Capture the cell that displays the provided text and extract its [x, y] central coordinate. 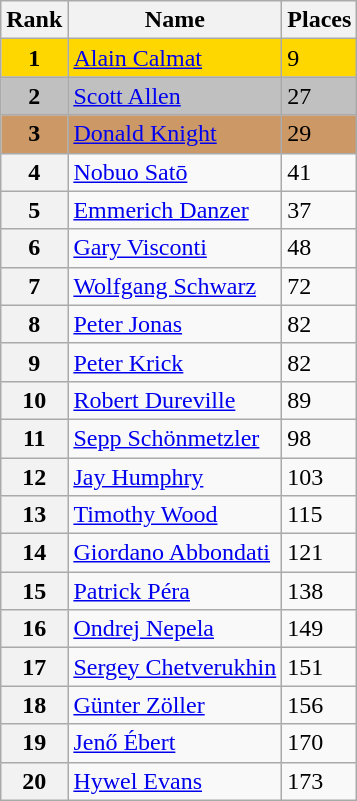
10 [34, 400]
14 [34, 553]
1 [34, 58]
Places [320, 20]
Scott Allen [175, 96]
8 [34, 324]
Ondrej Nepela [175, 629]
4 [34, 172]
2 [34, 96]
27 [320, 96]
173 [320, 781]
Wolfgang Schwarz [175, 286]
Peter Krick [175, 362]
89 [320, 400]
103 [320, 477]
Giordano Abbondati [175, 553]
19 [34, 743]
156 [320, 705]
Jenő Ébert [175, 743]
48 [320, 248]
115 [320, 515]
Jay Humphry [175, 477]
5 [34, 210]
41 [320, 172]
121 [320, 553]
20 [34, 781]
151 [320, 667]
7 [34, 286]
149 [320, 629]
3 [34, 134]
98 [320, 438]
138 [320, 591]
Name [175, 20]
Günter Zöller [175, 705]
Robert Dureville [175, 400]
37 [320, 210]
12 [34, 477]
29 [320, 134]
16 [34, 629]
Hywel Evans [175, 781]
Nobuo Satō [175, 172]
13 [34, 515]
17 [34, 667]
Rank [34, 20]
170 [320, 743]
11 [34, 438]
18 [34, 705]
72 [320, 286]
Sepp Schönmetzler [175, 438]
Timothy Wood [175, 515]
6 [34, 248]
Emmerich Danzer [175, 210]
15 [34, 591]
Peter Jonas [175, 324]
Sergey Chetverukhin [175, 667]
Gary Visconti [175, 248]
Alain Calmat [175, 58]
Donald Knight [175, 134]
Patrick Péra [175, 591]
